Extract the (X, Y) coordinate from the center of the cell holding the provided text.  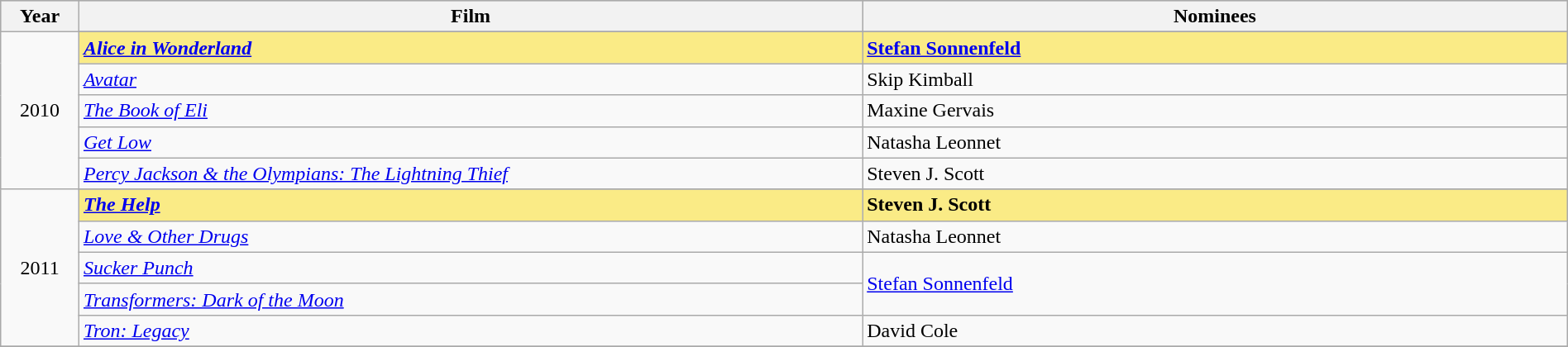
Alice in Wonderland (470, 48)
Skip Kimball (1216, 79)
Nominees (1216, 17)
2010 (40, 111)
Avatar (470, 79)
Love & Other Drugs (470, 236)
Sucker Punch (470, 268)
Tron: Legacy (470, 330)
David Cole (1216, 330)
The Help (470, 205)
Get Low (470, 142)
2011 (40, 268)
Transformers: Dark of the Moon (470, 299)
Film (470, 17)
The Book of Eli (470, 111)
Year (40, 17)
Percy Jackson & the Olympians: The Lightning Thief (470, 173)
Maxine Gervais (1216, 111)
